Scan for the cell matching the given text and deliver its (x, y) coordinate at center. 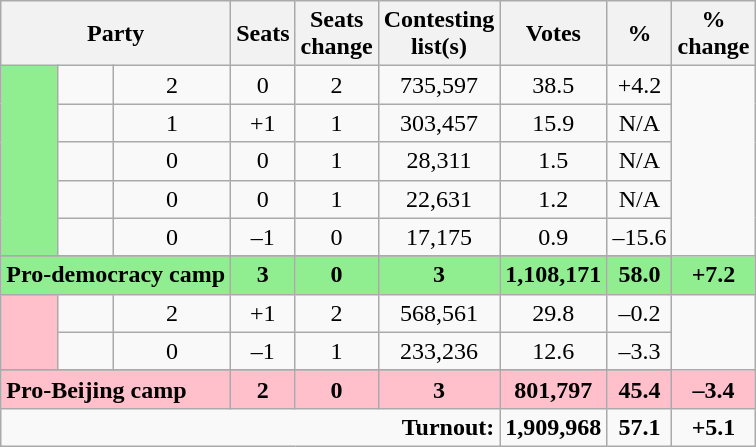
% (640, 34)
+5.1 (714, 427)
Party (116, 34)
1,909,968 (554, 427)
–15.6 (640, 237)
233,236 (439, 351)
22,631 (439, 199)
735,597 (439, 85)
801,797 (554, 389)
1.2 (554, 199)
1.5 (554, 161)
Turnout: (250, 427)
1,108,171 (554, 275)
17,175 (439, 237)
Seatschange (336, 34)
Pro-democracy camp (116, 275)
28,311 (439, 161)
57.1 (640, 427)
38.5 (554, 85)
Contestinglist(s) (439, 34)
12.6 (554, 351)
%change (714, 34)
15.9 (554, 123)
–3.4 (714, 389)
Votes (554, 34)
0.9 (554, 237)
58.0 (640, 275)
+4.2 (640, 85)
Pro-Beijing camp (116, 389)
45.4 (640, 389)
+7.2 (714, 275)
–3.3 (640, 351)
29.8 (554, 313)
303,457 (439, 123)
–0.2 (640, 313)
Seats (263, 34)
568,561 (439, 313)
